Pinpoint the cell where the given text exists, returning its [X, Y] midpoint coordinate. 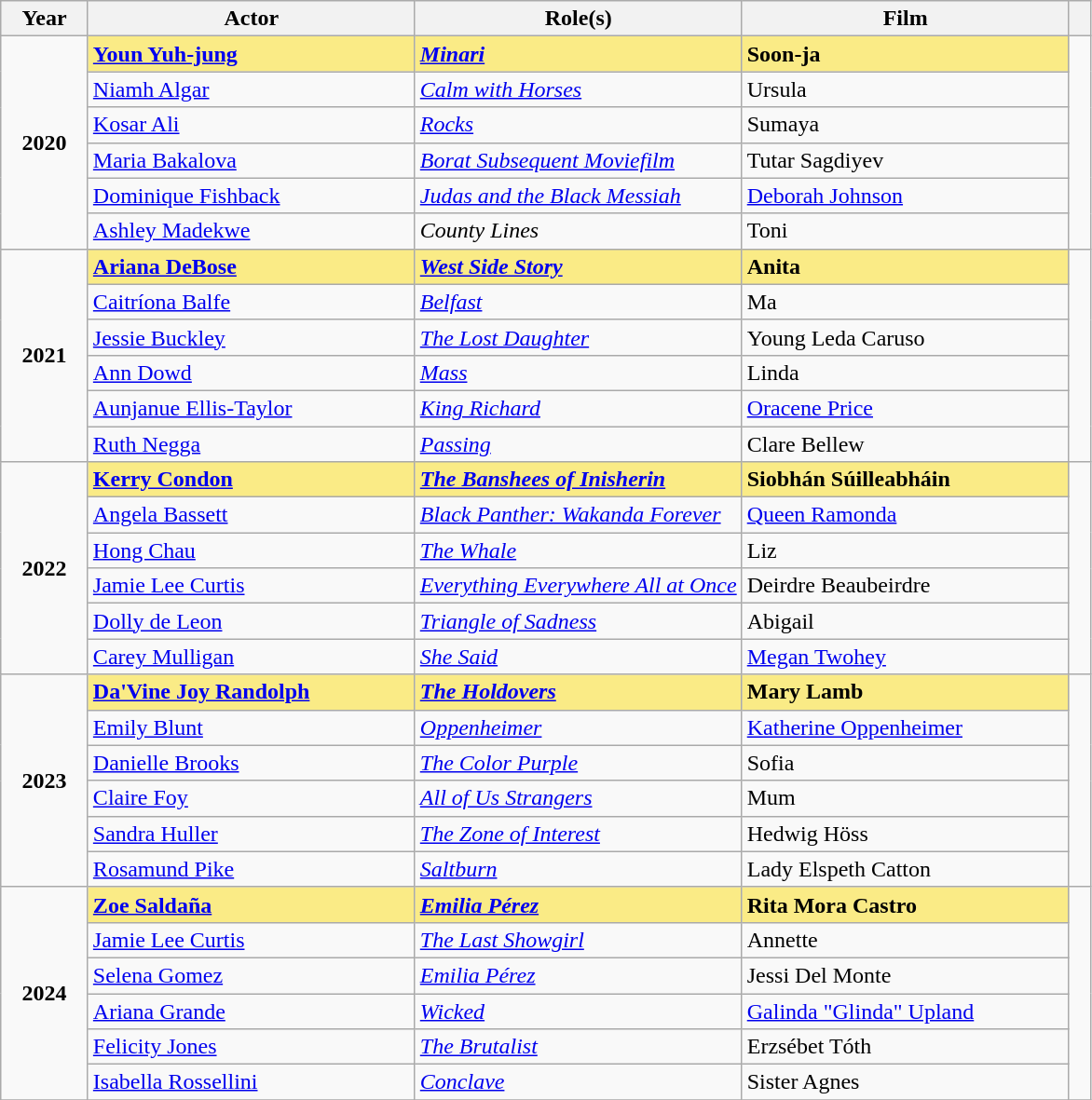
2021 [45, 355]
Ann Dowd [252, 373]
The Last Showgirl [578, 940]
Ariana Grande [252, 1011]
Erzsébet Tóth [906, 1047]
Sister Agnes [906, 1082]
Triangle of Sadness [578, 621]
Niamh Algar [252, 89]
King Richard [578, 408]
The Whale [578, 550]
County Lines [578, 231]
Clare Bellew [906, 444]
Rita Mora Castro [906, 904]
Deborah Johnson [906, 196]
Mum [906, 798]
Abigail [906, 621]
Oracene Price [906, 408]
Kosar Ali [252, 125]
Year [45, 19]
Rocks [578, 125]
Siobhán Súilleabháin [906, 480]
Annette [906, 940]
Katherine Oppenheimer [906, 727]
Mass [578, 373]
Da'Vine Joy Randolph [252, 692]
Actor [252, 19]
The Holdovers [578, 692]
Sumaya [906, 125]
Black Panther: Wakanda Forever [578, 515]
Jessie Buckley [252, 337]
Isabella Rossellini [252, 1082]
Dolly de Leon [252, 621]
Saltburn [578, 869]
Film [906, 19]
Lady Elspeth Catton [906, 869]
Belfast [578, 302]
The Brutalist [578, 1047]
The Lost Daughter [578, 337]
Kerry Condon [252, 480]
Mary Lamb [906, 692]
Angela Bassett [252, 515]
Hong Chau [252, 550]
Everything Everywhere All at Once [578, 586]
Danielle Brooks [252, 763]
Ma [906, 302]
Liz [906, 550]
Tutar Sagdiyev [906, 160]
Linda [906, 373]
Young Leda Caruso [906, 337]
Anita [906, 266]
Emily Blunt [252, 727]
Sofia [906, 763]
Borat Subsequent Moviefilm [578, 160]
Deirdre Beaubeirdre [906, 586]
The Banshees of Inisherin [578, 480]
Passing [578, 444]
Maria Bakalova [252, 160]
Youn Yuh-jung [252, 54]
2023 [45, 781]
Toni [906, 231]
Megan Twohey [906, 657]
Minari [578, 54]
Felicity Jones [252, 1047]
Galinda "Glinda" Upland [906, 1011]
Caitríona Balfe [252, 302]
Wicked [578, 1011]
Judas and the Black Messiah [578, 196]
Ursula [906, 89]
2022 [45, 568]
The Color Purple [578, 763]
Carey Mulligan [252, 657]
Calm with Horses [578, 89]
Conclave [578, 1082]
Role(s) [578, 19]
Jessi Del Monte [906, 975]
Soon-ja [906, 54]
Rosamund Pike [252, 869]
2024 [45, 993]
Ariana DeBose [252, 266]
West Side Story [578, 266]
Hedwig Höss [906, 834]
All of Us Strangers [578, 798]
Selena Gomez [252, 975]
Claire Foy [252, 798]
Zoe Saldaña [252, 904]
Sandra Huller [252, 834]
Queen Ramonda [906, 515]
Dominique Fishback [252, 196]
Oppenheimer [578, 727]
Aunjanue Ellis-Taylor [252, 408]
Ruth Negga [252, 444]
Ashley Madekwe [252, 231]
She Said [578, 657]
2020 [45, 143]
The Zone of Interest [578, 834]
